Return the (X, Y) coordinate for the center point of the cell that contains the specified text.  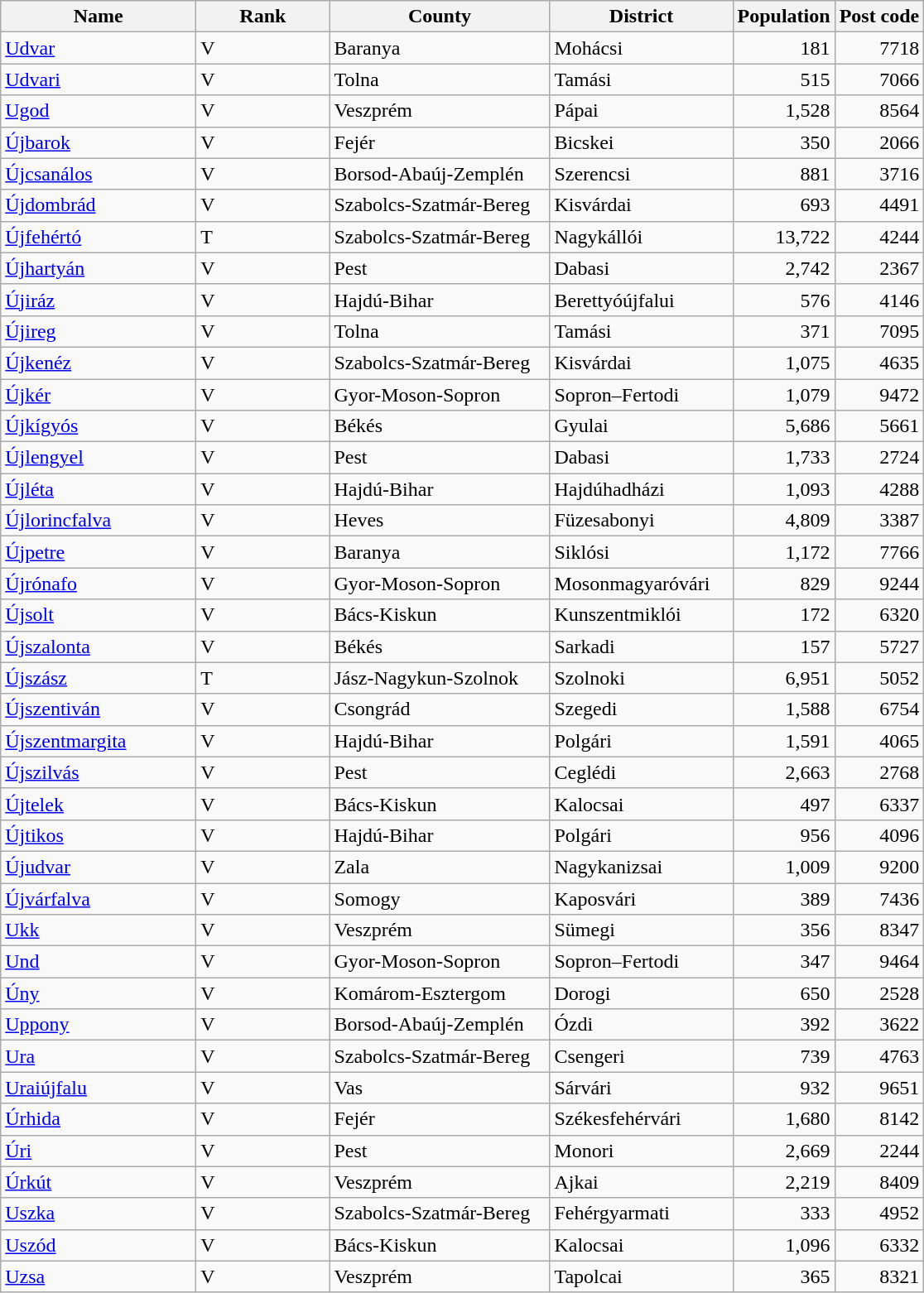
Sárvári (641, 1088)
Újlorincfalva (99, 521)
365 (783, 1276)
932 (783, 1088)
6754 (879, 709)
Tapolcai (641, 1276)
Újszilvás (99, 772)
Mohácsi (641, 48)
Újkér (99, 395)
371 (783, 331)
7436 (879, 898)
956 (783, 835)
Sümegi (641, 930)
Füzesabonyi (641, 521)
1,733 (783, 458)
Zala (440, 867)
157 (783, 646)
Udvari (99, 79)
Sarkadi (641, 646)
829 (783, 584)
Heves (440, 521)
1,591 (783, 741)
9200 (879, 867)
Uszka (99, 1214)
4952 (879, 1214)
5661 (879, 426)
Újsolt (99, 615)
6332 (879, 1245)
497 (783, 804)
Ceglédi (641, 772)
Jász-Nagykun-Szolnok (440, 678)
Újcsanálos (99, 174)
Újiráz (99, 300)
9244 (879, 584)
389 (783, 898)
8564 (879, 111)
172 (783, 615)
Ajkai (641, 1182)
Fehérgyarmati (641, 1214)
Nagykállói (641, 237)
Újlengyel (99, 458)
7095 (879, 331)
4491 (879, 205)
739 (783, 1056)
350 (783, 142)
5052 (879, 678)
1,096 (783, 1245)
Uzsa (99, 1276)
2724 (879, 458)
1,172 (783, 552)
Uszód (99, 1245)
4763 (879, 1056)
1,093 (783, 489)
4244 (879, 237)
Post code (879, 17)
6320 (879, 615)
Szegedi (641, 709)
Berettyóújfalui (641, 300)
576 (783, 300)
Uraiújfalu (99, 1088)
7718 (879, 48)
5727 (879, 646)
4635 (879, 363)
4146 (879, 300)
Ura (99, 1056)
693 (783, 205)
392 (783, 1025)
2066 (879, 142)
9651 (879, 1088)
Csongrád (440, 709)
Újkenéz (99, 363)
Újszalonta (99, 646)
Újbarok (99, 142)
8321 (879, 1276)
Újpetre (99, 552)
District (641, 17)
Úrkút (99, 1182)
Szolnoki (641, 678)
Vas (440, 1088)
Újszász (99, 678)
Úrhida (99, 1119)
Und (99, 962)
Újrónafo (99, 584)
3622 (879, 1025)
2,669 (783, 1151)
Ózdi (641, 1025)
881 (783, 174)
Újszentiván (99, 709)
9464 (879, 962)
Újfehértó (99, 237)
9472 (879, 395)
Ugod (99, 111)
Udvar (99, 48)
Population (783, 17)
Hajdúhadházi (641, 489)
Mosonmagyaróvári (641, 584)
13,722 (783, 237)
4288 (879, 489)
Újireg (99, 331)
2528 (879, 993)
Bicskei (641, 142)
Újszentmargita (99, 741)
2,219 (783, 1182)
1,588 (783, 709)
8347 (879, 930)
2367 (879, 268)
2,663 (783, 772)
Úny (99, 993)
650 (783, 993)
Újdombrád (99, 205)
1,528 (783, 111)
Újvárfalva (99, 898)
Dorogi (641, 993)
356 (783, 930)
1,075 (783, 363)
7766 (879, 552)
4065 (879, 741)
Pápai (641, 111)
Nagykanizsai (641, 867)
347 (783, 962)
Ukk (99, 930)
Szerencsi (641, 174)
181 (783, 48)
6,951 (783, 678)
Kaposvári (641, 898)
Siklósi (641, 552)
Újhartyán (99, 268)
Újtikos (99, 835)
Rank (263, 17)
3716 (879, 174)
Gyulai (641, 426)
Úri (99, 1151)
1,009 (783, 867)
333 (783, 1214)
Újléta (99, 489)
Újtelek (99, 804)
Komárom-Esztergom (440, 993)
2244 (879, 1151)
Uppony (99, 1025)
5,686 (783, 426)
1,079 (783, 395)
Csengeri (641, 1056)
Somogy (440, 898)
Újudvar (99, 867)
2768 (879, 772)
Kunszentmiklói (641, 615)
Monori (641, 1151)
Name (99, 17)
3387 (879, 521)
4,809 (783, 521)
1,680 (783, 1119)
8142 (879, 1119)
Újkígyós (99, 426)
8409 (879, 1182)
Székesfehérvári (641, 1119)
2,742 (783, 268)
4096 (879, 835)
7066 (879, 79)
County (440, 17)
515 (783, 79)
6337 (879, 804)
